Return [X, Y] of the center of cell containing provided text 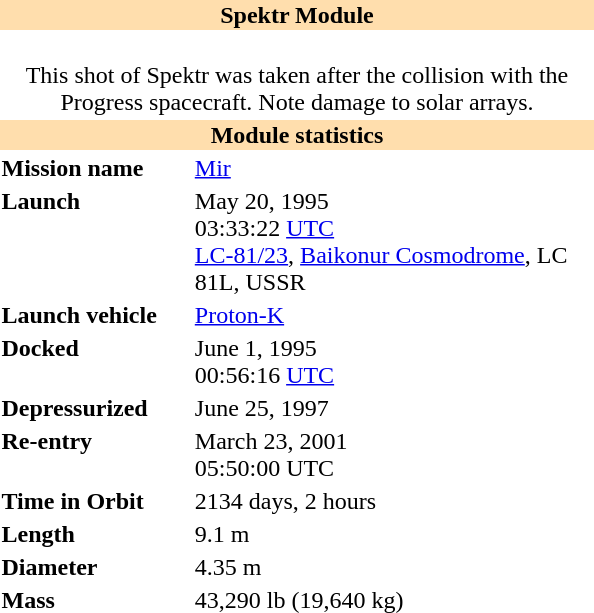
Re-entry [95, 454]
Docked [95, 362]
Depressurized [95, 408]
Launch [95, 242]
4.35 m [394, 567]
Launch vehicle [95, 315]
This shot of Spektr was taken after the collision with the Progress spacecraft. Note damage to solar arrays. [297, 75]
9.1 m [394, 534]
Diameter [95, 567]
Proton-K [394, 315]
Module statistics [297, 135]
Length [95, 534]
Time in Orbit [95, 501]
March 23, 200105:50:00 UTC [394, 454]
June 1, 199500:56:16 UTC [394, 362]
May 20, 199503:33:22 UTCLC-81/23, Baikonur Cosmodrome, LC 81L, USSR [394, 242]
Mir [394, 168]
June 25, 1997 [394, 408]
Spektr Module [297, 15]
2134 days, 2 hours [394, 501]
Mission name [95, 168]
